Capture the cell that displays the provided text and extract its (x, y) central coordinate. 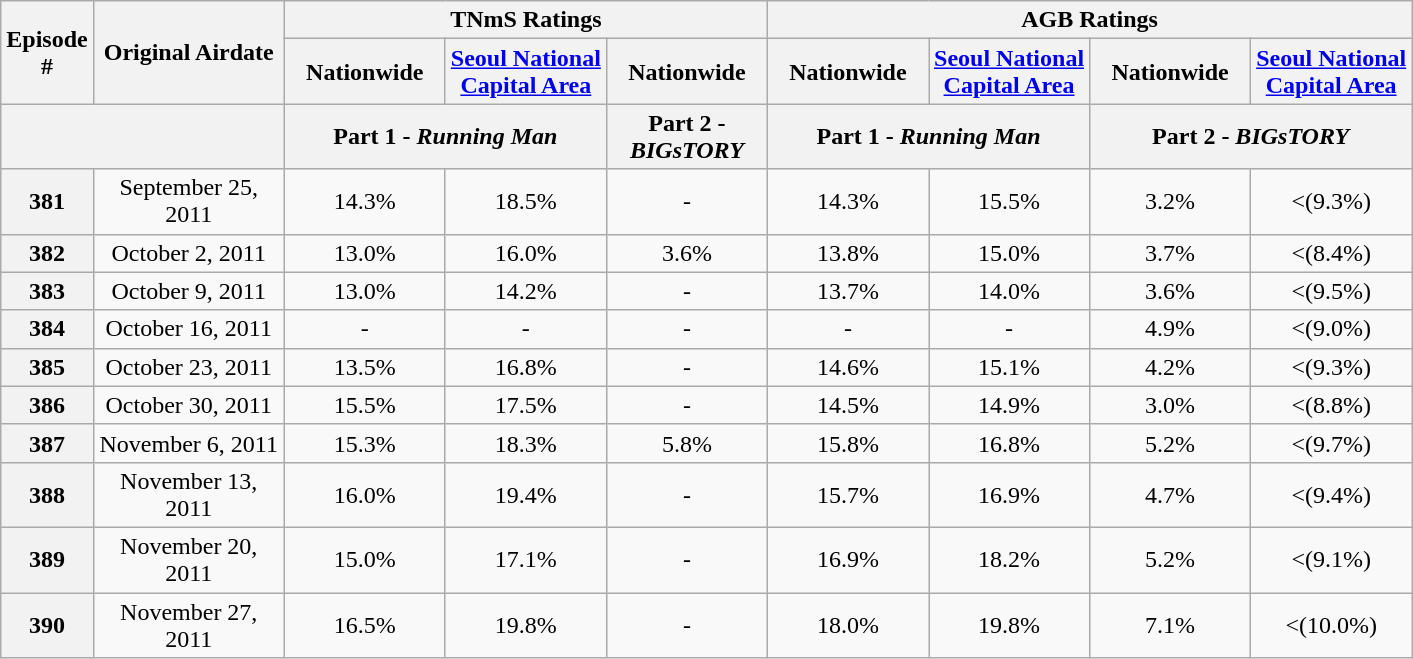
15.7% (848, 494)
13.8% (848, 253)
16.5% (364, 624)
October 2, 2011 (188, 253)
Episode # (47, 52)
17.5% (526, 405)
AGB Ratings (1089, 20)
<(8.4%) (1332, 253)
4.7% (1170, 494)
14.0% (1008, 291)
November 20, 2011 (188, 560)
382 (47, 253)
4.9% (1170, 329)
383 (47, 291)
381 (47, 202)
November 6, 2011 (188, 443)
4.2% (1170, 367)
386 (47, 405)
388 (47, 494)
17.1% (526, 560)
14.5% (848, 405)
15.1% (1008, 367)
19.4% (526, 494)
13.5% (364, 367)
<(9.7%) (1332, 443)
7.1% (1170, 624)
<(9.5%) (1332, 291)
15.8% (848, 443)
<(9.4%) (1332, 494)
<(10.0%) (1332, 624)
13.7% (848, 291)
14.2% (526, 291)
14.9% (1008, 405)
390 (47, 624)
387 (47, 443)
September 25, 2011 (188, 202)
15.3% (364, 443)
385 (47, 367)
18.0% (848, 624)
3.7% (1170, 253)
<(9.0%) (1332, 329)
3.2% (1170, 202)
October 16, 2011 (188, 329)
5.8% (686, 443)
389 (47, 560)
3.0% (1170, 405)
November 27, 2011 (188, 624)
November 13, 2011 (188, 494)
Original Airdate (188, 52)
18.3% (526, 443)
October 23, 2011 (188, 367)
384 (47, 329)
October 30, 2011 (188, 405)
14.6% (848, 367)
18.2% (1008, 560)
TNmS Ratings (526, 20)
<(9.1%) (1332, 560)
October 9, 2011 (188, 291)
18.5% (526, 202)
<(8.8%) (1332, 405)
